Return [X, Y] of the center of cell containing provided text 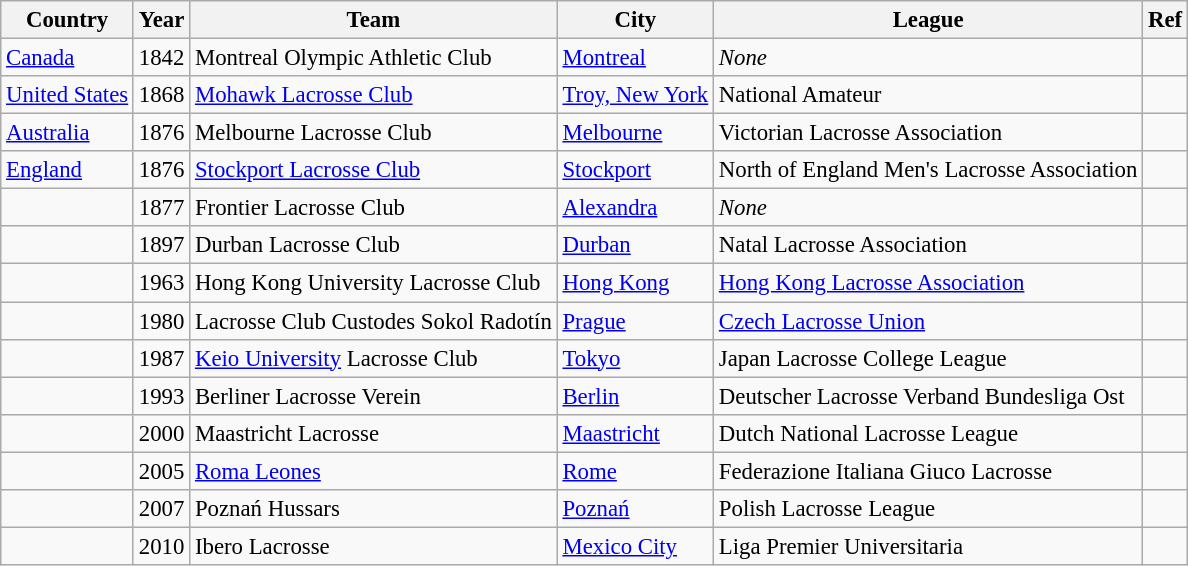
Montreal Olympic Athletic Club [374, 58]
Polish Lacrosse League [928, 509]
Liga Premier Universitaria [928, 546]
Dutch National Lacrosse League [928, 433]
Natal Lacrosse Association [928, 245]
Hong Kong [635, 283]
North of England Men's Lacrosse Association [928, 170]
Ibero Lacrosse [374, 546]
1987 [161, 358]
National Amateur [928, 95]
Berliner Lacrosse Verein [374, 396]
Stockport Lacrosse Club [374, 170]
Deutscher Lacrosse Verband Bundesliga Ost [928, 396]
2007 [161, 509]
1897 [161, 245]
Melbourne [635, 133]
Czech Lacrosse Union [928, 321]
Roma Leones [374, 471]
Tokyo [635, 358]
Japan Lacrosse College League [928, 358]
Stockport [635, 170]
Rome [635, 471]
2010 [161, 546]
Keio University Lacrosse Club [374, 358]
England [68, 170]
Poznań [635, 509]
Mexico City [635, 546]
Federazione Italiana Giuco Lacrosse [928, 471]
2000 [161, 433]
1993 [161, 396]
Poznań Hussars [374, 509]
1980 [161, 321]
Maastricht [635, 433]
1963 [161, 283]
Alexandra [635, 208]
2005 [161, 471]
Ref [1166, 20]
League [928, 20]
United States [68, 95]
City [635, 20]
1868 [161, 95]
Durban [635, 245]
Victorian Lacrosse Association [928, 133]
Australia [68, 133]
Team [374, 20]
Canada [68, 58]
1842 [161, 58]
Country [68, 20]
Year [161, 20]
Hong Kong Lacrosse Association [928, 283]
Frontier Lacrosse Club [374, 208]
Prague [635, 321]
Lacrosse Club Custodes Sokol Radotín [374, 321]
Melbourne Lacrosse Club [374, 133]
Durban Lacrosse Club [374, 245]
Berlin [635, 396]
Mohawk Lacrosse Club [374, 95]
Hong Kong University Lacrosse Club [374, 283]
1877 [161, 208]
Troy, New York [635, 95]
Montreal [635, 58]
Maastricht Lacrosse [374, 433]
